Return [x, y] of the center of cell containing provided text 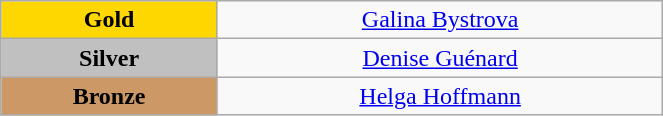
Silver [110, 58]
Denise Guénard [440, 58]
Gold [110, 20]
Helga Hoffmann [440, 96]
Bronze [110, 96]
Galina Bystrova [440, 20]
